Extract the (x, y) coordinate from the center of the cell holding the provided text.  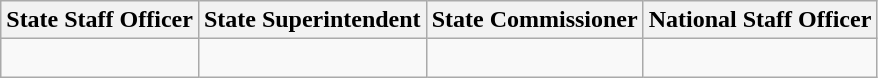
State Staff Officer (100, 20)
State Commissioner (534, 20)
National Staff Officer (760, 20)
State Superintendent (312, 20)
